Scan for the cell matching the given text and deliver its (x, y) coordinate at center. 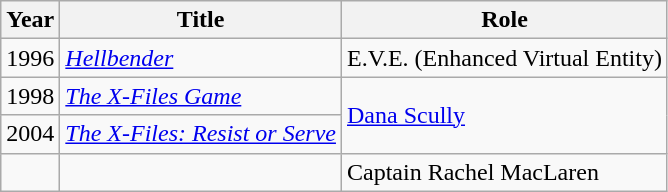
Year (30, 20)
The X-Files Game (201, 96)
The X-Files: Resist or Serve (201, 134)
Title (201, 20)
E.V.E. (Enhanced Virtual Entity) (504, 58)
Hellbender (201, 58)
1996 (30, 58)
Captain Rachel MacLaren (504, 172)
Role (504, 20)
2004 (30, 134)
1998 (30, 96)
Dana Scully (504, 115)
